Determine the (X, Y) coordinate at the center of the cell enclosing the given text.  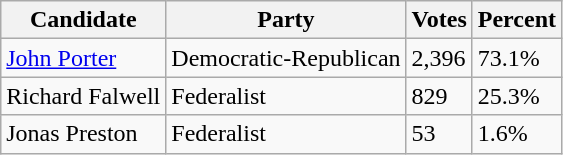
2,396 (439, 58)
73.1% (516, 58)
25.3% (516, 96)
Candidate (84, 20)
John Porter (84, 58)
Percent (516, 20)
Democratic-Republican (286, 58)
829 (439, 96)
Party (286, 20)
Votes (439, 20)
1.6% (516, 134)
Jonas Preston (84, 134)
Richard Falwell (84, 96)
53 (439, 134)
